Provide the [X, Y] coordinate of the cell's center where the given text is located.  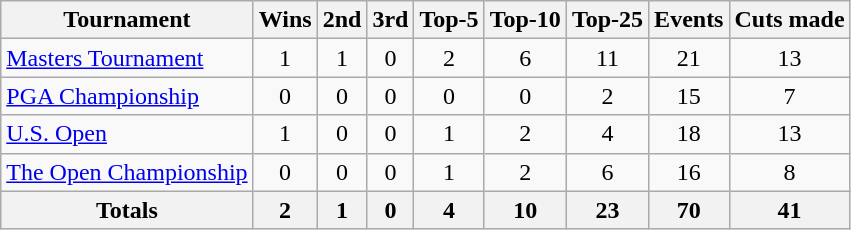
41 [790, 210]
Top-10 [525, 20]
21 [689, 58]
Top-25 [607, 20]
10 [525, 210]
The Open Championship [127, 172]
18 [689, 134]
Wins [285, 20]
23 [607, 210]
Tournament [127, 20]
Totals [127, 210]
U.S. Open [127, 134]
15 [689, 96]
Top-5 [449, 20]
16 [689, 172]
70 [689, 210]
2nd [342, 20]
11 [607, 58]
PGA Championship [127, 96]
3rd [390, 20]
Cuts made [790, 20]
8 [790, 172]
7 [790, 96]
Masters Tournament [127, 58]
Events [689, 20]
